Return (X, Y) of the center of cell containing provided text 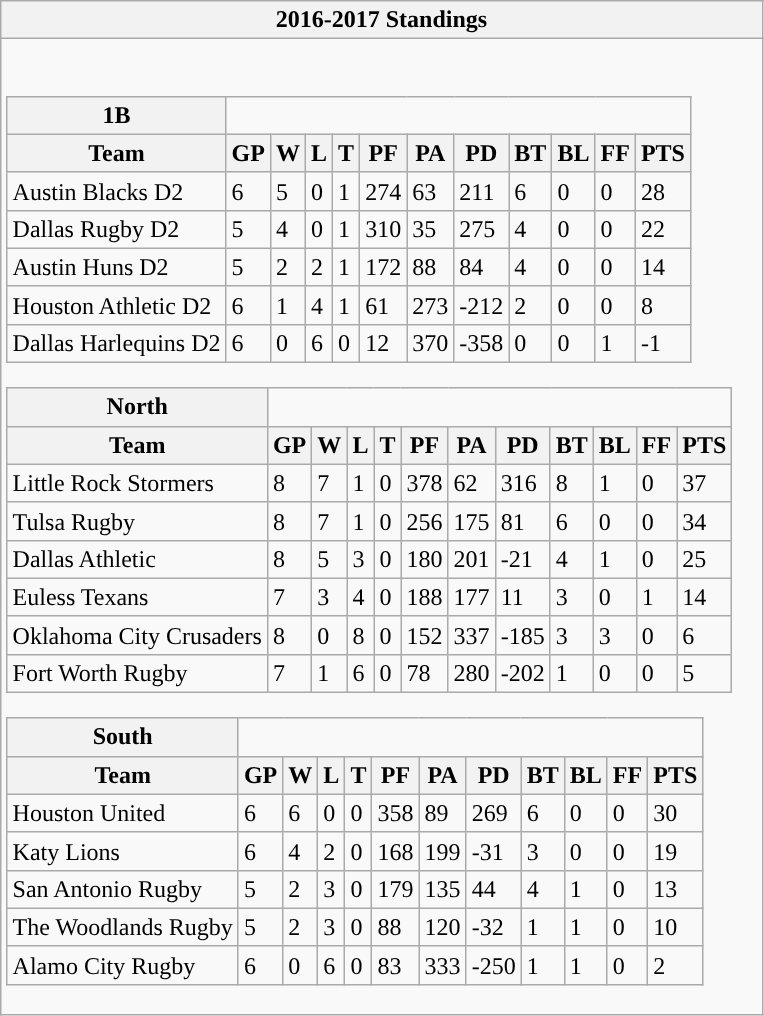
168 (396, 851)
Euless Texans (137, 597)
10 (676, 927)
175 (472, 521)
172 (384, 267)
180 (424, 559)
-31 (494, 851)
44 (494, 889)
256 (424, 521)
Katy Lions (122, 851)
274 (384, 191)
Austin Blacks D2 (116, 191)
84 (482, 267)
280 (472, 673)
120 (442, 927)
152 (424, 635)
28 (662, 191)
78 (424, 673)
188 (424, 597)
Houston Athletic D2 (116, 305)
199 (442, 851)
269 (494, 813)
63 (430, 191)
310 (384, 229)
North (137, 407)
358 (396, 813)
89 (442, 813)
37 (704, 483)
-21 (522, 559)
370 (430, 343)
-250 (494, 965)
13 (676, 889)
201 (472, 559)
-202 (522, 673)
Tulsa Rugby (137, 521)
Fort Worth Rugby (137, 673)
2016-2017 Standings (382, 20)
Dallas Athletic (137, 559)
337 (472, 635)
35 (430, 229)
-185 (522, 635)
62 (472, 483)
81 (522, 521)
Little Rock Stormers (137, 483)
Oklahoma City Crusaders (137, 635)
22 (662, 229)
275 (482, 229)
11 (522, 597)
61 (384, 305)
Dallas Rugby D2 (116, 229)
19 (676, 851)
Alamo City Rugby (122, 965)
211 (482, 191)
The Woodlands Rugby (122, 927)
San Antonio Rugby (122, 889)
25 (704, 559)
30 (676, 813)
-1 (662, 343)
333 (442, 965)
273 (430, 305)
83 (396, 965)
177 (472, 597)
1B (116, 115)
12 (384, 343)
Dallas Harlequins D2 (116, 343)
-358 (482, 343)
-212 (482, 305)
179 (396, 889)
Houston United (122, 813)
316 (522, 483)
South (122, 737)
135 (442, 889)
Austin Huns D2 (116, 267)
34 (704, 521)
378 (424, 483)
-32 (494, 927)
